Identify which cell holds the provided text, then report its (X, Y) central coordinate. 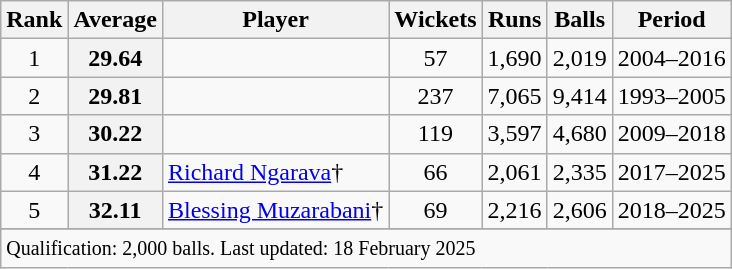
29.64 (116, 58)
69 (436, 210)
Balls (580, 20)
2,216 (514, 210)
Richard Ngarava† (275, 172)
9,414 (580, 96)
31.22 (116, 172)
1,690 (514, 58)
Blessing Muzarabani† (275, 210)
2017–2025 (672, 172)
Qualification: 2,000 balls. Last updated: 18 February 2025 (366, 248)
4 (34, 172)
2,335 (580, 172)
Runs (514, 20)
2004–2016 (672, 58)
2009–2018 (672, 134)
3 (34, 134)
2,061 (514, 172)
3,597 (514, 134)
2,019 (580, 58)
5 (34, 210)
7,065 (514, 96)
1993–2005 (672, 96)
Wickets (436, 20)
30.22 (116, 134)
Player (275, 20)
237 (436, 96)
32.11 (116, 210)
119 (436, 134)
57 (436, 58)
Period (672, 20)
2 (34, 96)
Average (116, 20)
Rank (34, 20)
1 (34, 58)
2,606 (580, 210)
29.81 (116, 96)
2018–2025 (672, 210)
66 (436, 172)
4,680 (580, 134)
